From the cell containing the given text, extract its center point as (x, y) coordinate. 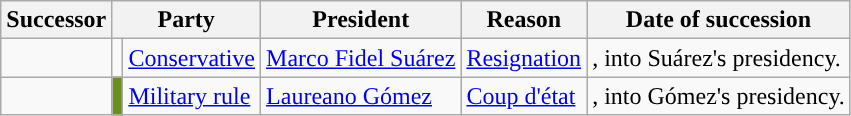
, into Suárez's presidency. (719, 58)
President (361, 20)
Laureano Gómez (361, 96)
Resignation (524, 58)
Reason (524, 20)
Successor (56, 20)
Military rule (192, 96)
Party (186, 20)
Conservative (192, 58)
Date of succession (719, 20)
Marco Fidel Suárez (361, 58)
, into Gómez's presidency. (719, 96)
Coup d'état (524, 96)
